For the text-containing cell, return its midpoint in (x, y) coordinate format. 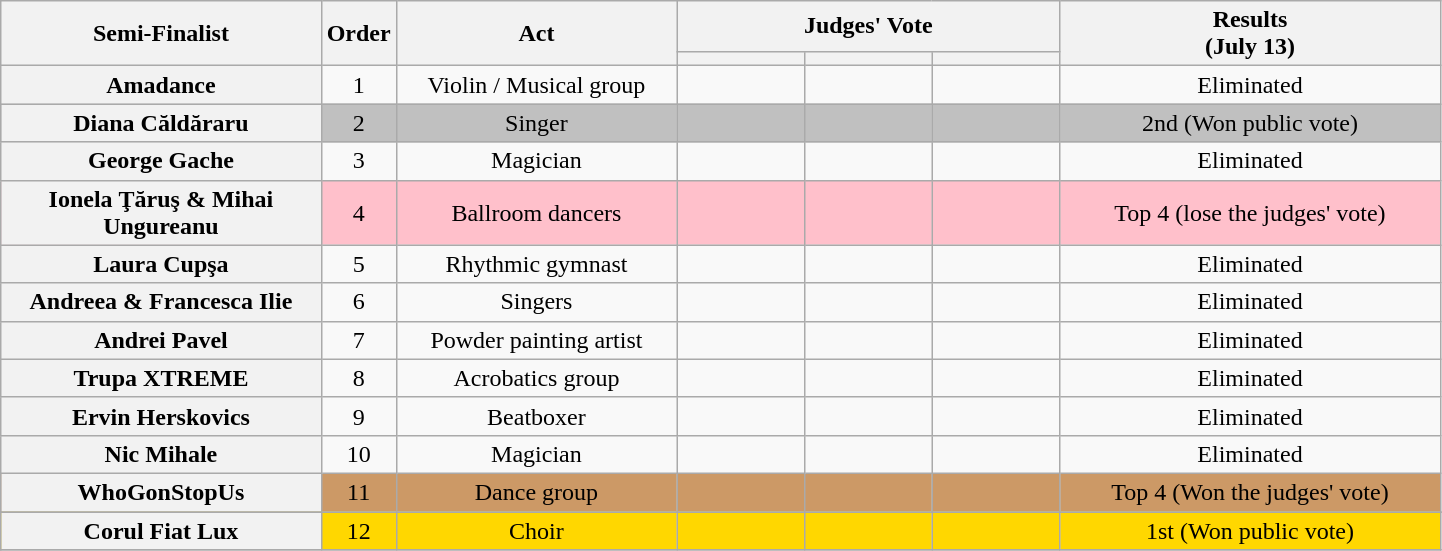
Trupa XTREME (161, 378)
Rhythmic gymnast (536, 264)
12 (358, 531)
Top 4 (lose the judges' vote) (1250, 212)
Acrobatics group (536, 378)
7 (358, 340)
Amadance (161, 85)
9 (358, 416)
Singer (536, 123)
Singers (536, 302)
Act (536, 34)
Violin / Musical group (536, 85)
Laura Cupşa (161, 264)
Results (July 13) (1250, 34)
Beatboxer (536, 416)
5 (358, 264)
George Gache (161, 161)
Andreea & Francesca Ilie (161, 302)
2nd (Won public vote) (1250, 123)
8 (358, 378)
Dance group (536, 492)
1 (358, 85)
Nic Mihale (161, 454)
Corul Fiat Lux (161, 531)
6 (358, 302)
11 (358, 492)
Andrei Pavel (161, 340)
1st (Won public vote) (1250, 531)
2 (358, 123)
Ervin Herskovics (161, 416)
Diana Căldăraru (161, 123)
3 (358, 161)
Powder painting artist (536, 340)
Choir (536, 531)
Order (358, 34)
WhoGonStopUs (161, 492)
Top 4 (Won the judges' vote) (1250, 492)
4 (358, 212)
10 (358, 454)
Semi-Finalist (161, 34)
Judges' Vote (868, 26)
Ballroom dancers (536, 212)
Ionela Ţăruş & Mihai Ungureanu (161, 212)
